For the text-containing cell, return its midpoint in (x, y) coordinate format. 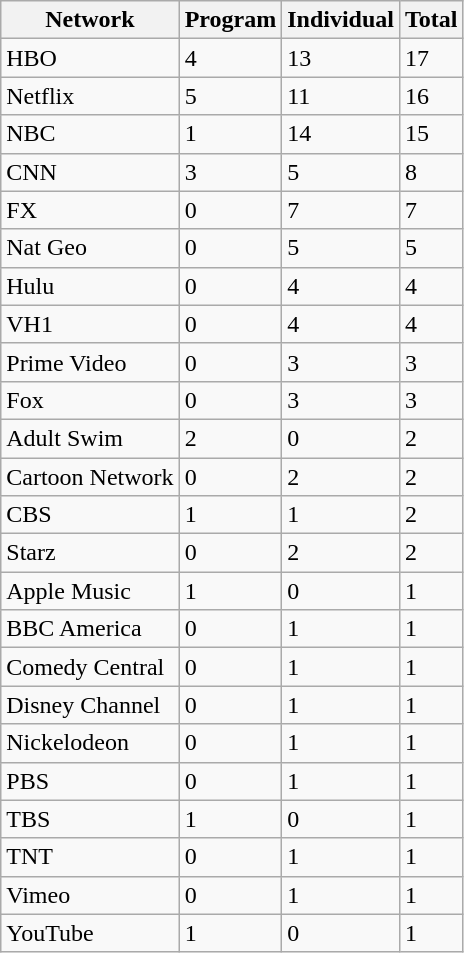
Disney Channel (90, 705)
Adult Swim (90, 438)
BBC America (90, 629)
HBO (90, 58)
YouTube (90, 933)
15 (431, 134)
16 (431, 96)
Individual (341, 20)
Apple Music (90, 591)
Fox (90, 400)
CNN (90, 172)
Starz (90, 553)
Hulu (90, 286)
TNT (90, 857)
11 (341, 96)
Nickelodeon (90, 743)
13 (341, 58)
14 (341, 134)
Total (431, 20)
VH1 (90, 324)
CBS (90, 515)
PBS (90, 781)
Program (230, 20)
Network (90, 20)
Nat Geo (90, 248)
Netflix (90, 96)
Vimeo (90, 895)
FX (90, 210)
Cartoon Network (90, 477)
NBC (90, 134)
Comedy Central (90, 667)
8 (431, 172)
17 (431, 58)
Prime Video (90, 362)
TBS (90, 819)
